From the cell containing the given text, extract its center point as (X, Y) coordinate. 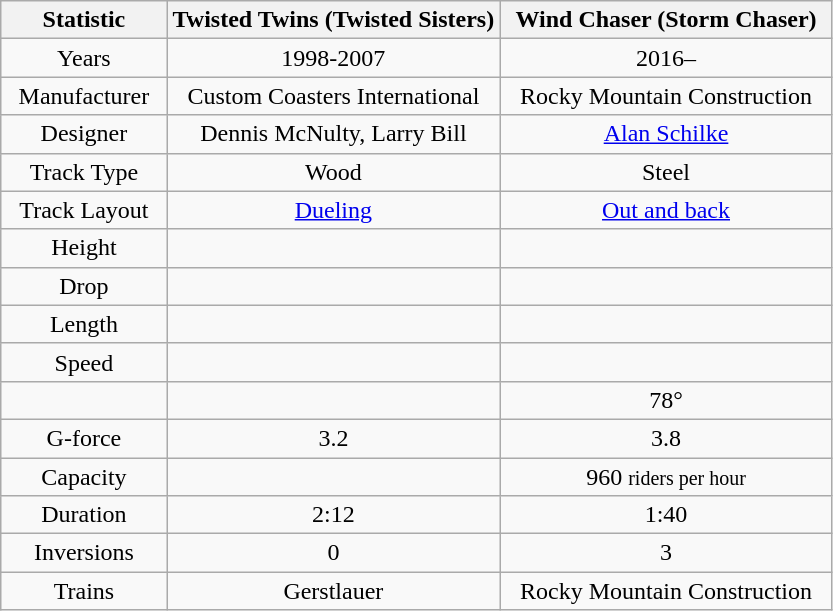
Inversions (84, 553)
Capacity (84, 477)
3 (666, 553)
Track Type (84, 172)
Length (84, 324)
Statistic (84, 20)
Gerstlauer (334, 591)
Designer (84, 134)
Height (84, 248)
Duration (84, 515)
Steel (666, 172)
Dueling (334, 210)
Track Layout (84, 210)
3.2 (334, 438)
Alan Schilke (666, 134)
Speed (84, 362)
1998-2007 (334, 58)
Twisted Twins (Twisted Sisters) (334, 20)
0 (334, 553)
960 riders per hour (666, 477)
Out and back (666, 210)
2016– (666, 58)
Trains (84, 591)
1:40 (666, 515)
G-force (84, 438)
Wood (334, 172)
Years (84, 58)
78° (666, 400)
Dennis McNulty, Larry Bill (334, 134)
Drop (84, 286)
Wind Chaser (Storm Chaser) (666, 20)
Custom Coasters International (334, 96)
Manufacturer (84, 96)
2:12 (334, 515)
3.8 (666, 438)
